Pinpoint the cell where the given text exists, returning its (X, Y) midpoint coordinate. 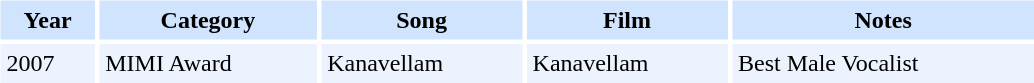
Year (47, 20)
Song (422, 20)
Film (628, 20)
2007 (47, 64)
MIMI Award (208, 64)
Notes (883, 20)
Category (208, 20)
Best Male Vocalist (883, 64)
